Search for the cell housing the specified text and yield its [X, Y] center coordinate. 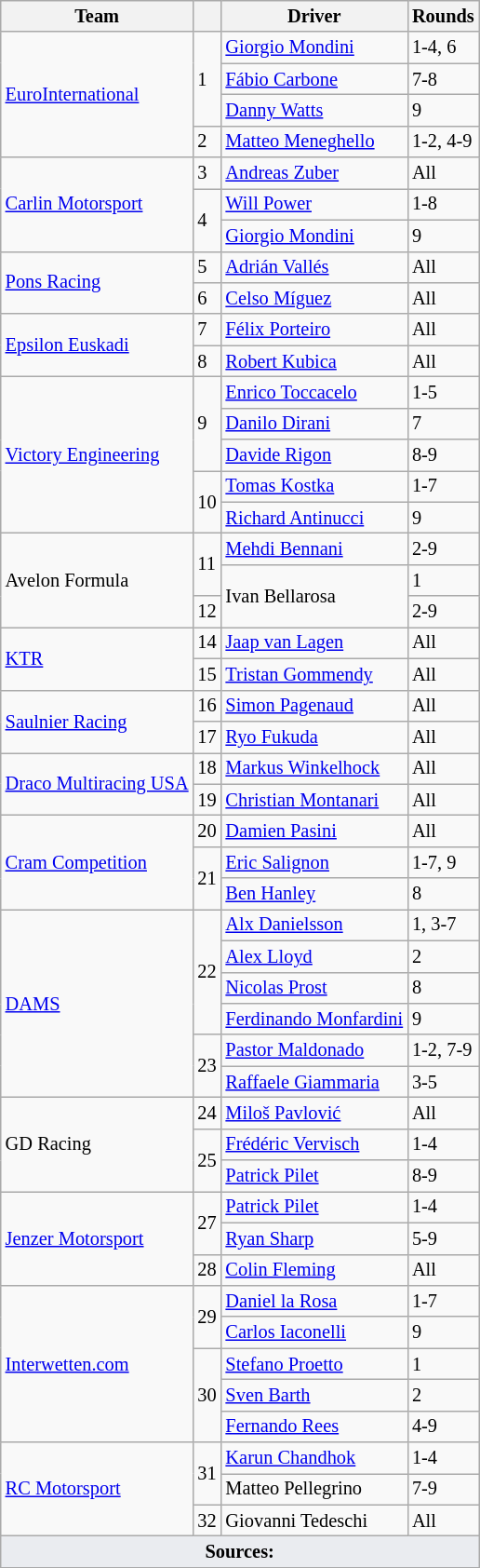
Ryo Fukuda [314, 737]
Celso Míguez [314, 298]
7-8 [443, 79]
4 [207, 220]
Sources: [240, 1552]
Alex Lloyd [314, 956]
1-7, 9 [443, 862]
Christian Montanari [314, 800]
4-9 [443, 1426]
Fernando Rees [314, 1426]
Colin Fleming [314, 1270]
19 [207, 800]
23 [207, 1065]
3 [207, 173]
Jenzer Motorsport [97, 1238]
Adrián Vallés [314, 267]
Frédéric Vervisch [314, 1144]
Matteo Pellegrino [314, 1489]
30 [207, 1395]
Ryan Sharp [314, 1238]
24 [207, 1113]
6 [207, 298]
1, 3-7 [443, 925]
Fábio Carbone [314, 79]
Epsilon Euskadi [97, 345]
Team [97, 16]
18 [207, 768]
Carlin Motorsport [97, 205]
RC Motorsport [97, 1490]
Alx Danielsson [314, 925]
Sven Barth [314, 1395]
Simon Pagenaud [314, 706]
10 [207, 501]
5-9 [443, 1238]
11 [207, 564]
Pastor Maldonado [314, 1050]
31 [207, 1473]
Driver [314, 16]
Miloš Pavlović [314, 1113]
EuroInternational [97, 95]
Cram Competition [97, 862]
21 [207, 877]
Will Power [314, 204]
3-5 [443, 1082]
Ivan Bellarosa [314, 596]
29 [207, 1317]
Saulnier Racing [97, 721]
Markus Winkelhock [314, 768]
16 [207, 706]
DAMS [97, 1003]
7-9 [443, 1489]
12 [207, 612]
17 [207, 737]
Félix Porteiro [314, 330]
Nicolas Prost [314, 988]
22 [207, 972]
Enrico Toccacelo [314, 392]
Carlos Iaconelli [314, 1332]
14 [207, 642]
28 [207, 1270]
Mehdi Bennani [314, 548]
Ferdinando Monfardini [314, 1019]
Interwetten.com [97, 1363]
Victory Engineering [97, 454]
Ben Hanley [314, 894]
27 [207, 1222]
1-4, 6 [443, 47]
GD Racing [97, 1143]
32 [207, 1521]
Rounds [443, 16]
Daniel la Rosa [314, 1301]
Karun Chandhok [314, 1458]
Stefano Proetto [314, 1364]
Tomas Kostka [314, 486]
Davide Rigon [314, 455]
25 [207, 1160]
1-2, 4-9 [443, 142]
5 [207, 267]
Danny Watts [314, 110]
1-5 [443, 392]
Draco Multiracing USA [97, 784]
Eric Salignon [314, 862]
Matteo Meneghello [314, 142]
Damien Pasini [314, 831]
20 [207, 831]
Danilo Dirani [314, 424]
1-2, 7-9 [443, 1050]
15 [207, 674]
KTR [97, 657]
Avelon Formula [97, 579]
Jaap van Lagen [314, 642]
Robert Kubica [314, 361]
Tristan Gommendy [314, 674]
Pons Racing [97, 283]
Andreas Zuber [314, 173]
1-8 [443, 204]
Richard Antinucci [314, 518]
Giovanni Tedeschi [314, 1521]
Raffaele Giammaria [314, 1082]
